Extract the (x, y) coordinate from the center of the cell holding the provided text.  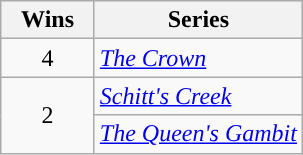
Schitt's Creek (198, 96)
Series (198, 20)
4 (48, 58)
The Queen's Gambit (198, 134)
2 (48, 115)
Wins (48, 20)
The Crown (198, 58)
